Capture the cell that displays the provided text and extract its [X, Y] central coordinate. 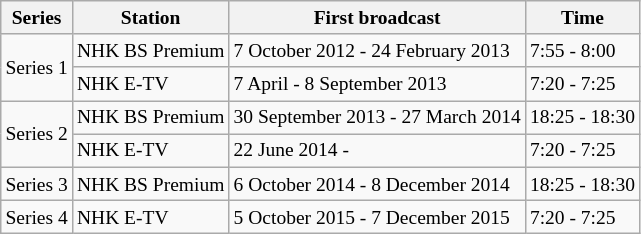
Series 2 [37, 134]
7 October 2012 - 24 February 2013 [377, 50]
7:55 - 8:00 [582, 50]
Time [582, 18]
6 October 2014 - 8 December 2014 [377, 184]
Series 1 [37, 68]
Series [37, 18]
7 April - 8 September 2013 [377, 84]
First broadcast [377, 18]
22 June 2014 - [377, 150]
Series 4 [37, 216]
Series 3 [37, 184]
30 September 2013 - 27 March 2014 [377, 118]
5 October 2015 - 7 December 2015 [377, 216]
Station [150, 18]
